Determine the (X, Y) coordinate at the center of the cell enclosing the given text.  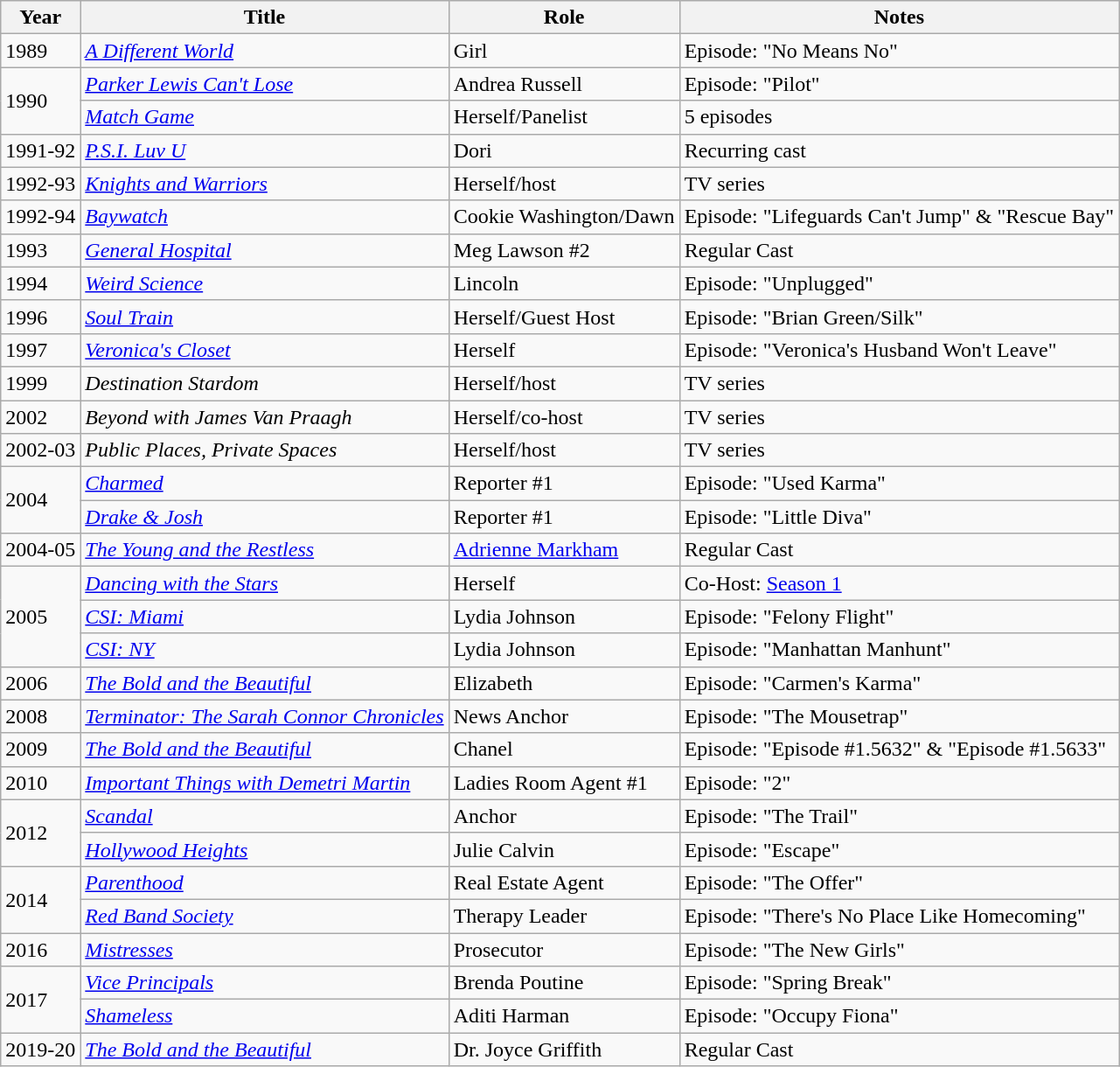
Baywatch (264, 217)
2010 (40, 783)
Episode: "The Offer" (899, 882)
Herself/Guest Host (564, 317)
Girl (564, 51)
2004 (40, 500)
Scandal (264, 816)
Soul Train (264, 317)
Episode: "Manhattan Manhunt" (899, 650)
Red Band Society (264, 916)
2002-03 (40, 450)
1994 (40, 283)
2019-20 (40, 1050)
1989 (40, 51)
News Anchor (564, 716)
Parker Lewis Can't Lose (264, 84)
Mistresses (264, 949)
Episode: "Used Karma" (899, 484)
2002 (40, 417)
2014 (40, 899)
Knights and Warriors (264, 184)
Drake & Josh (264, 517)
1997 (40, 350)
CSI: Miami (264, 617)
Year (40, 17)
Hollywood Heights (264, 849)
2004-05 (40, 550)
Dr. Joyce Griffith (564, 1050)
Dori (564, 150)
The Young and the Restless (264, 550)
1993 (40, 250)
Lincoln (564, 283)
Recurring cast (899, 150)
A Different World (264, 51)
Shameless (264, 1016)
2006 (40, 683)
Episode: "Pilot" (899, 84)
Co-Host: Season 1 (899, 583)
Episode: "Lifeguards Can't Jump" & "Rescue Bay" (899, 217)
2012 (40, 833)
Important Things with Demetri Martin (264, 783)
Episode: "2" (899, 783)
Notes (899, 17)
2005 (40, 617)
Episode: "The New Girls" (899, 949)
Episode: "Escape" (899, 849)
Real Estate Agent (564, 882)
Destination Stardom (264, 383)
Ladies Room Agent #1 (564, 783)
1991-92 (40, 150)
Episode: "Spring Break" (899, 983)
Episode: "Episode #1.5632" & "Episode #1.5633" (899, 750)
1992-93 (40, 184)
Herself/co-host (564, 417)
Episode: "Occupy Fiona" (899, 1016)
1992-94 (40, 217)
P.S.I. Luv U (264, 150)
Weird Science (264, 283)
Andrea Russell (564, 84)
Julie Calvin (564, 849)
Terminator: The Sarah Connor Chronicles (264, 716)
CSI: NY (264, 650)
2008 (40, 716)
5 episodes (899, 117)
Title (264, 17)
Elizabeth (564, 683)
Brenda Poutine (564, 983)
2016 (40, 949)
1990 (40, 101)
Public Places, Private Spaces (264, 450)
1996 (40, 317)
Vice Principals (264, 983)
1999 (40, 383)
Role (564, 17)
Chanel (564, 750)
Episode: "The Mousetrap" (899, 716)
Anchor (564, 816)
Adrienne Markham (564, 550)
Episode: "Little Diva" (899, 517)
Episode: "No Means No" (899, 51)
Episode: "There's No Place Like Homecoming" (899, 916)
Episode: "Felony Flight" (899, 617)
Episode: "Veronica's Husband Won't Leave" (899, 350)
Episode: "Carmen's Karma" (899, 683)
General Hospital (264, 250)
Match Game (264, 117)
Aditi Harman (564, 1016)
Prosecutor (564, 949)
Parenthood (264, 882)
2017 (40, 1000)
Episode: "The Trail" (899, 816)
Episode: "Brian Green/Silk" (899, 317)
Charmed (264, 484)
Beyond with James Van Praagh (264, 417)
Therapy Leader (564, 916)
Herself/Panelist (564, 117)
Dancing with the Stars (264, 583)
Meg Lawson #2 (564, 250)
Episode: "Unplugged" (899, 283)
2009 (40, 750)
Cookie Washington/Dawn (564, 217)
Veronica's Closet (264, 350)
